Identify which cell holds the provided text, then report its (x, y) central coordinate. 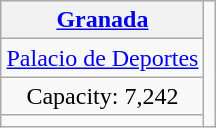
Granada (102, 20)
Palacio de Deportes (102, 58)
Capacity: 7,242 (102, 96)
